Detect which cell encompasses the target text, then output its [X, Y] center coordinate. 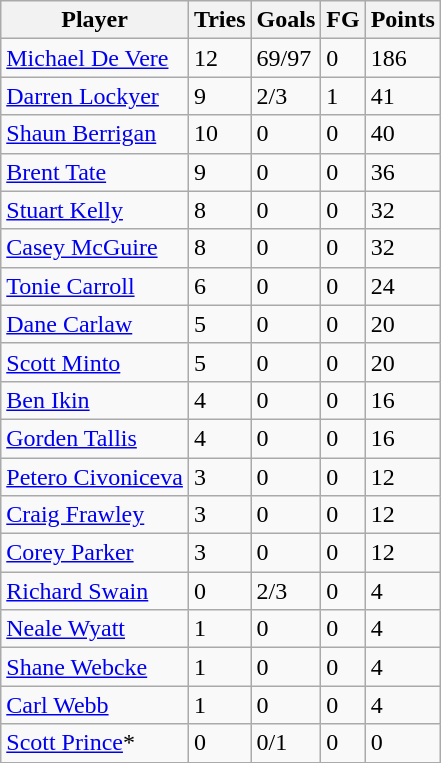
Tonie Carroll [95, 286]
Carl Webb [95, 705]
Corey Parker [95, 553]
Goals [286, 20]
24 [402, 286]
69/97 [286, 58]
Ben Ikin [95, 400]
Michael De Vere [95, 58]
Points [402, 20]
Scott Minto [95, 362]
6 [220, 286]
Stuart Kelly [95, 210]
Shaun Berrigan [95, 134]
Player [95, 20]
Tries [220, 20]
Richard Swain [95, 591]
40 [402, 134]
Shane Webcke [95, 667]
Scott Prince* [95, 743]
Dane Carlaw [95, 324]
FG [343, 20]
Casey McGuire [95, 248]
Craig Frawley [95, 515]
36 [402, 172]
Petero Civoniceva [95, 477]
0/1 [286, 743]
41 [402, 96]
Neale Wyatt [95, 629]
Gorden Tallis [95, 438]
186 [402, 58]
Darren Lockyer [95, 96]
10 [220, 134]
Brent Tate [95, 172]
